Locate the cell with the specified text and output its [X, Y] center coordinate. 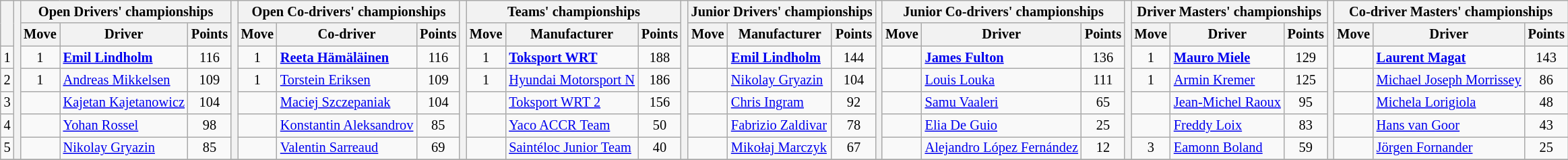
12 [1103, 148]
83 [1306, 126]
125 [1306, 80]
Junior Drivers' championships [782, 11]
Eamonn Boland [1228, 148]
48 [1546, 103]
Hans van Goor [1449, 126]
Jean-Michel Raoux [1228, 103]
Valentin Sarreaud [346, 148]
Michela Lorigiola [1449, 103]
2 [7, 80]
Louis Louka [1001, 80]
69 [438, 148]
43 [1546, 126]
Open Drivers' championships [125, 11]
Saintéloc Junior Team [571, 148]
Maciej Szczepaniak [346, 103]
Laurent Magat [1449, 57]
Michael Joseph Morrissey [1449, 80]
78 [853, 126]
Mauro Miele [1228, 57]
Hyundai Motorsport N [571, 80]
144 [853, 57]
Co-driver [346, 34]
Alejandro López Fernández [1001, 148]
Toksport WRT [571, 57]
92 [853, 103]
Open Co-drivers' championships [349, 11]
129 [1306, 57]
50 [660, 126]
Toksport WRT 2 [571, 103]
James Fulton [1001, 57]
Konstantin Aleksandrov [346, 126]
98 [210, 126]
Freddy Loix [1228, 126]
Kajetan Kajetanowicz [124, 103]
5 [7, 148]
67 [853, 148]
Chris Ingram [780, 103]
Elia De Guio [1001, 126]
Teams' championships [574, 11]
Torstein Eriksen [346, 80]
Driver Masters' championships [1229, 11]
186 [660, 80]
Junior Co-drivers' championships [1003, 11]
188 [660, 57]
Yaco ACCR Team [571, 126]
86 [1546, 80]
Andreas Mikkelsen [124, 80]
4 [7, 126]
143 [1546, 57]
Reeta Hämäläinen [346, 57]
Jörgen Fornander [1449, 148]
111 [1103, 80]
59 [1306, 148]
40 [660, 148]
Mikołaj Marczyk [780, 148]
Samu Vaaleri [1001, 103]
136 [1103, 57]
65 [1103, 103]
Armin Kremer [1228, 80]
Fabrizio Zaldivar [780, 126]
Yohan Rossel [124, 126]
95 [1306, 103]
Co-driver Masters' championships [1450, 11]
156 [660, 103]
